Output the [X, Y] coordinate of the center of the cell containing the given text.  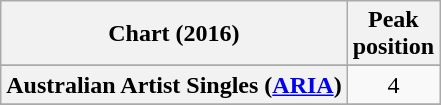
Peak position [393, 34]
Chart (2016) [174, 34]
Australian Artist Singles (ARIA) [174, 85]
4 [393, 85]
